Find where the given text appears and provide that cell's center as (x, y) coordinate. 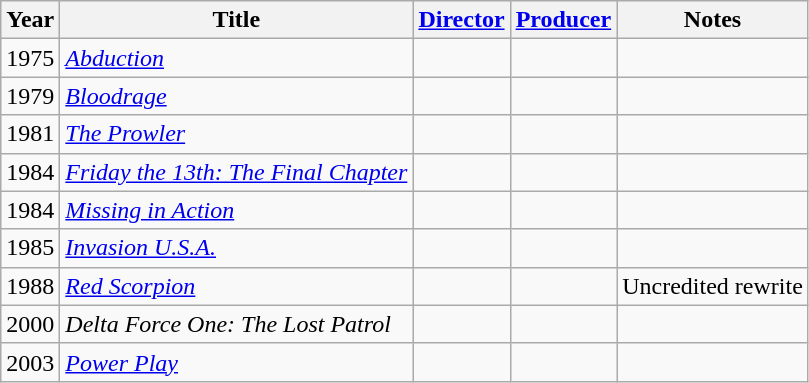
Notes (713, 20)
Uncredited rewrite (713, 286)
The Prowler (236, 134)
Missing in Action (236, 210)
2003 (30, 362)
Delta Force One: The Lost Patrol (236, 324)
Bloodrage (236, 96)
1981 (30, 134)
Director (462, 20)
Red Scorpion (236, 286)
Friday the 13th: The Final Chapter (236, 172)
Producer (564, 20)
1985 (30, 248)
1988 (30, 286)
Year (30, 20)
Title (236, 20)
Abduction (236, 58)
Power Play (236, 362)
1975 (30, 58)
Invasion U.S.A. (236, 248)
1979 (30, 96)
2000 (30, 324)
